Determine the (x, y) coordinate at the center of the cell enclosing the given text.  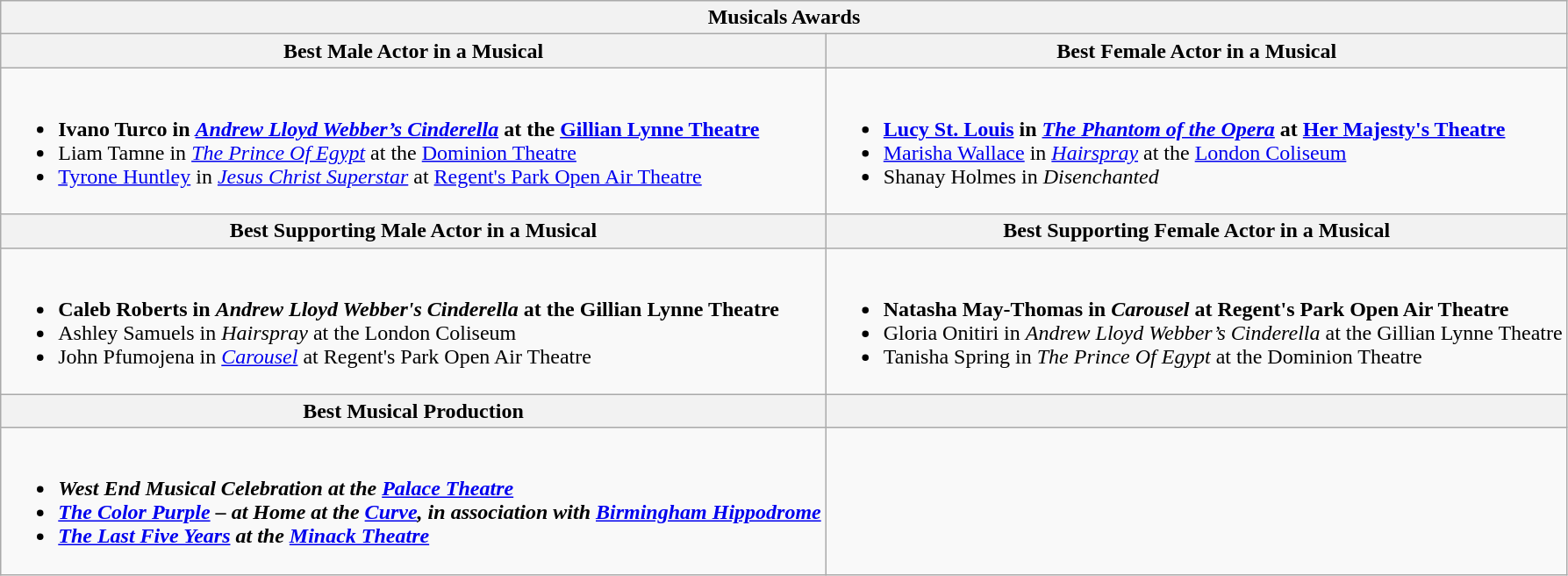
Best Supporting Female Actor in a Musical (1197, 231)
Lucy St. Louis in The Phantom of the Opera at Her Majesty's TheatreMarisha Wallace in Hairspray at the London ColiseumShanay Holmes in Disenchanted (1197, 140)
Best Female Actor in a Musical (1197, 51)
Musicals Awards (784, 18)
Best Musical Production (413, 411)
Best Supporting Male Actor in a Musical (413, 231)
Best Male Actor in a Musical (413, 51)
